Return [x, y] of the center of cell containing provided text 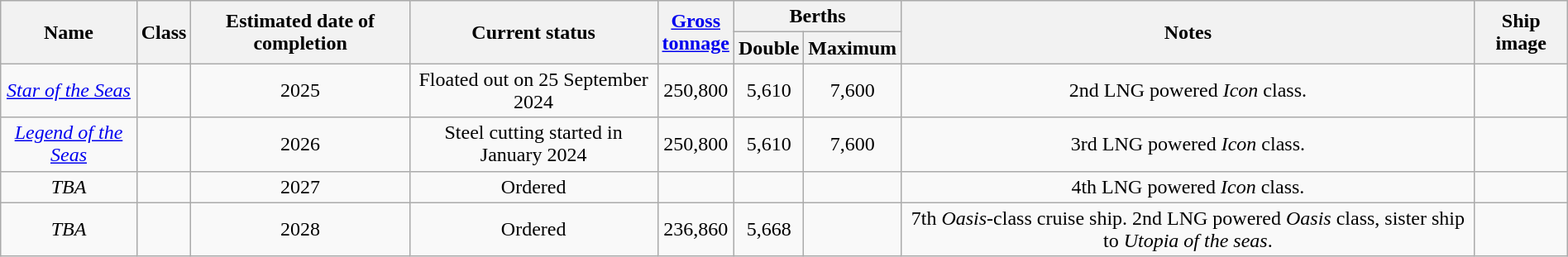
Berths [817, 17]
Notes [1188, 32]
Steel cutting started in January 2024 [533, 144]
3rd LNG powered Icon class. [1188, 144]
Legend of the Seas [69, 144]
236,860 [696, 230]
7th Oasis-class cruise ship. 2nd LNG powered Oasis class, sister ship to Utopia of the seas. [1188, 230]
2026 [300, 144]
Floated out on 25 September 2024 [533, 91]
Class [164, 32]
Star of the Seas [69, 91]
2028 [300, 230]
5,668 [768, 230]
2025 [300, 91]
2027 [300, 187]
Grosstonnage [696, 32]
Maximum [853, 48]
Double [768, 48]
4th LNG powered Icon class. [1188, 187]
Ship image [1521, 32]
Estimated date of completion [300, 32]
2nd LNG powered Icon class. [1188, 91]
Current status [533, 32]
Name [69, 32]
